Identify which cell holds the provided text, then report its (X, Y) central coordinate. 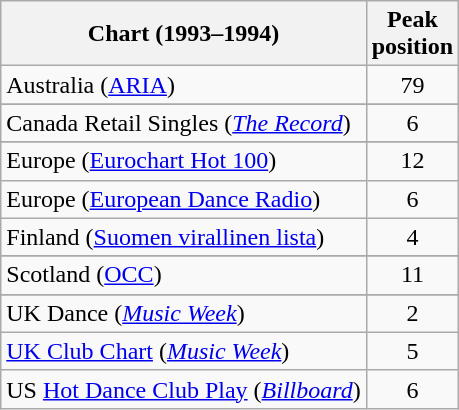
US Hot Dance Club Play (Billboard) (184, 389)
12 (412, 161)
Finland (Suomen virallinen lista) (184, 237)
Scotland (OCC) (184, 275)
2 (412, 313)
Chart (1993–1994) (184, 34)
5 (412, 351)
UK Dance (Music Week) (184, 313)
Canada Retail Singles (The Record) (184, 123)
Australia (ARIA) (184, 85)
79 (412, 85)
Europe (Eurochart Hot 100) (184, 161)
11 (412, 275)
UK Club Chart (Music Week) (184, 351)
Europe (European Dance Radio) (184, 199)
Peakposition (412, 34)
4 (412, 237)
